From the cell containing the given text, extract its center point as [X, Y] coordinate. 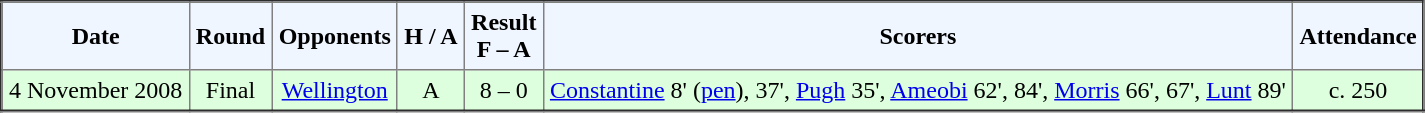
8 – 0 [504, 90]
Round [230, 36]
Final [230, 90]
4 November 2008 [96, 90]
Wellington [335, 90]
Constantine 8' (pen), 37', Pugh 35', Ameobi 62', 84', Morris 66', 67', Lunt 89' [918, 90]
Date [96, 36]
c. 250 [1359, 90]
Scorers [918, 36]
A [430, 90]
H / A [430, 36]
Opponents [335, 36]
Attendance [1359, 36]
ResultF – A [504, 36]
